Provide the (x, y) coordinate of the cell's center where the given text is located.  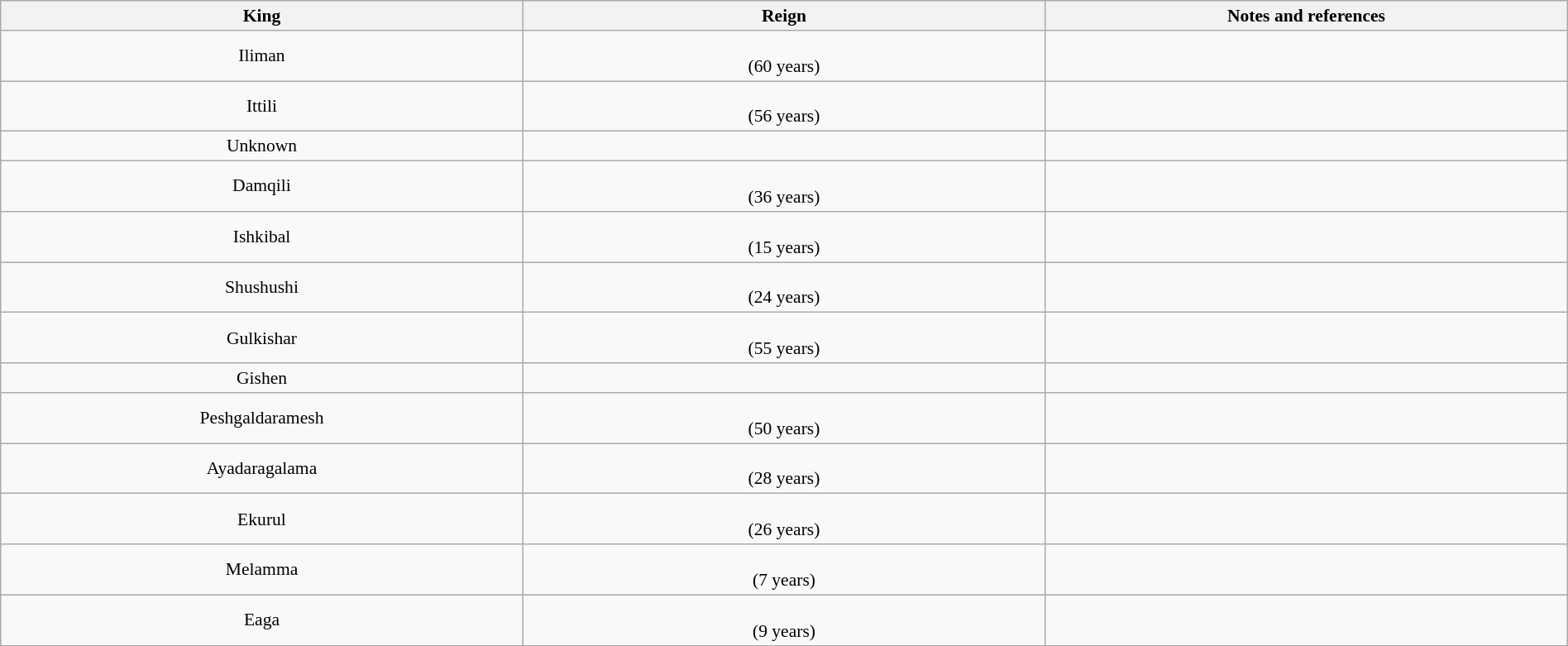
Damqili (262, 187)
Peshgaldaramesh (262, 419)
Unknown (262, 146)
(9 years) (784, 620)
(26 years) (784, 519)
Reign (784, 16)
(7 years) (784, 569)
Gishen (262, 378)
(24 years) (784, 288)
Ittili (262, 106)
Gulkishar (262, 337)
(60 years) (784, 56)
(50 years) (784, 419)
King (262, 16)
Eaga (262, 620)
Iliman (262, 56)
(15 years) (784, 237)
Ekurul (262, 519)
Ishkibal (262, 237)
Melamma (262, 569)
(55 years) (784, 337)
(36 years) (784, 187)
(56 years) (784, 106)
Notes and references (1307, 16)
Shushushi (262, 288)
(28 years) (784, 468)
Ayadaragalama (262, 468)
